Extract the [x, y] coordinate from the center of the cell holding the provided text.  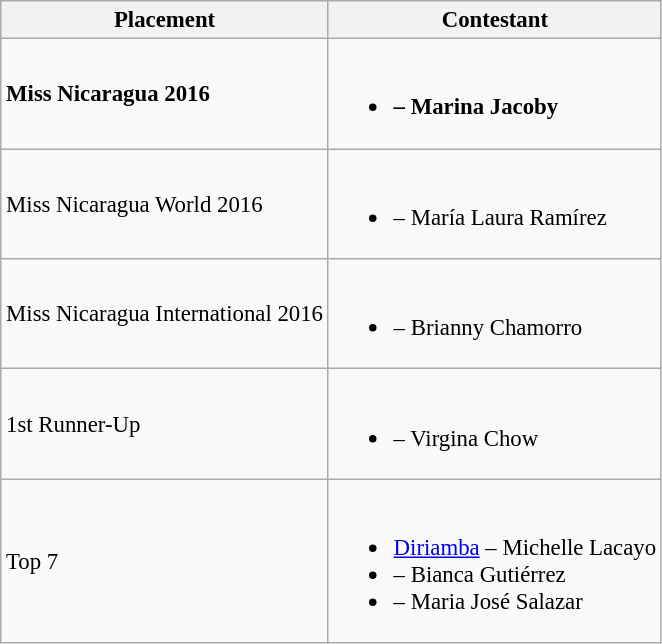
– Virgina Chow [494, 424]
Diriamba – Michelle Lacayo – Bianca Gutiérrez – Maria José Salazar [494, 561]
Top 7 [165, 561]
Placement [165, 20]
1st Runner-Up [165, 424]
Miss Nicaragua 2016 [165, 94]
– María Laura Ramírez [494, 204]
– Marina Jacoby [494, 94]
Miss Nicaragua World 2016 [165, 204]
– Brianny Chamorro [494, 314]
Miss Nicaragua International 2016 [165, 314]
Contestant [494, 20]
